Detect which cell encompasses the target text, then output its [X, Y] center coordinate. 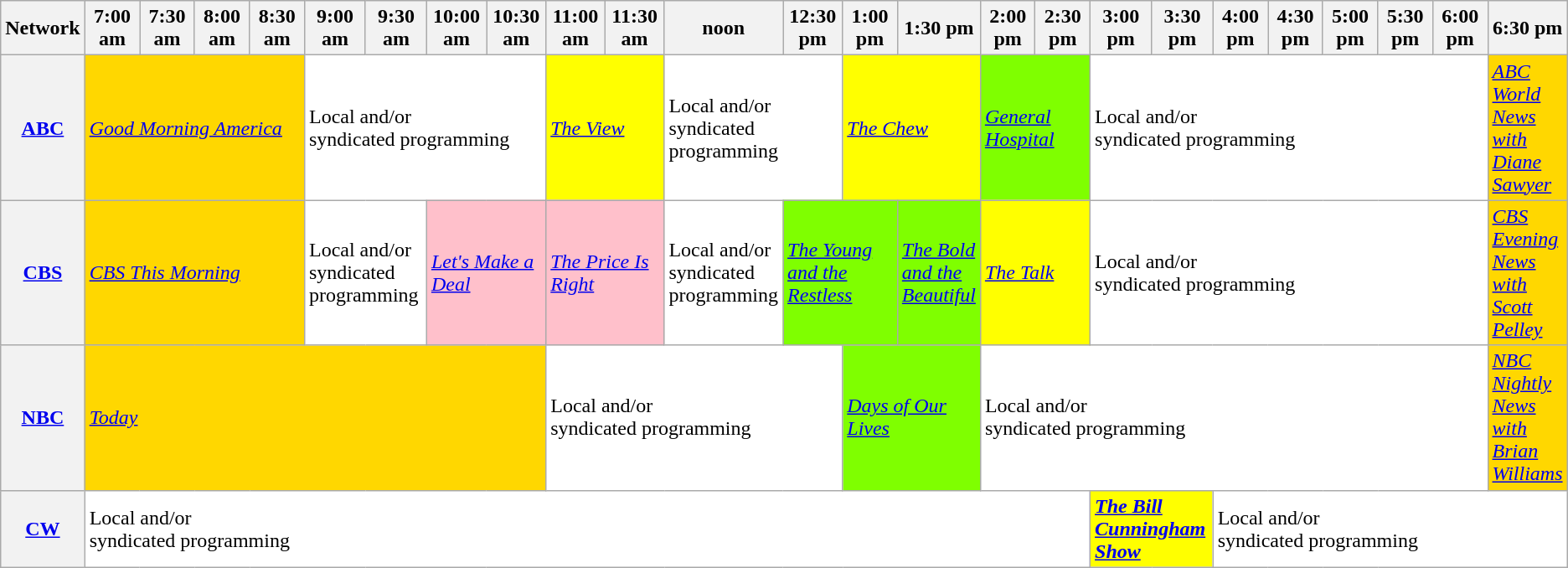
6:30 pm [1528, 28]
ABC [43, 127]
12:30 pm [812, 28]
The Bold and the Beautiful [938, 273]
Today [315, 417]
Network [43, 28]
1:30 pm [938, 28]
11:00 am [576, 28]
NBC [43, 417]
Good Morning America [194, 127]
Let's Make a Deal [486, 273]
Days of Our Lives [911, 417]
7:30 am [168, 28]
7:00 am [112, 28]
ABC World News with Diane Sawyer [1528, 127]
CBS [43, 273]
3:30 pm [1183, 28]
6:00 pm [1460, 28]
CW [43, 529]
9:00 am [335, 28]
11:30 am [635, 28]
4:00 pm [1240, 28]
CBS Evening News with Scott Pelley [1528, 273]
8:00 am [222, 28]
General Hospital [1035, 127]
2:00 pm [1008, 28]
3:00 pm [1121, 28]
The Talk [1035, 273]
NBC Nightly News with Brian Williams [1528, 417]
noon [724, 28]
The Chew [911, 127]
9:30 am [395, 28]
The View [605, 127]
4:30 pm [1296, 28]
The Price Is Right [605, 273]
CBS This Morning [194, 273]
5:00 pm [1350, 28]
10:30 am [516, 28]
2:30 pm [1063, 28]
The Bill Cunningham Show [1153, 529]
8:30 am [277, 28]
1:00 pm [870, 28]
The Young and the Restless [841, 273]
5:30 pm [1406, 28]
10:00 am [456, 28]
